Search for the cell housing the specified text and yield its (x, y) center coordinate. 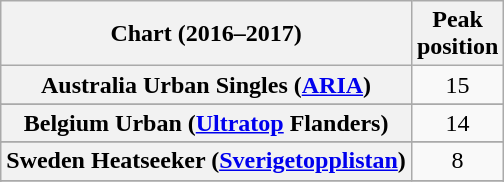
8 (457, 161)
Peakposition (457, 34)
Chart (2016–2017) (206, 34)
15 (457, 85)
Australia Urban Singles (ARIA) (206, 85)
Belgium Urban (Ultratop Flanders) (206, 123)
14 (457, 123)
Sweden Heatseeker (Sverigetopplistan) (206, 161)
